Locate the cell with the specified text and output its [x, y] center coordinate. 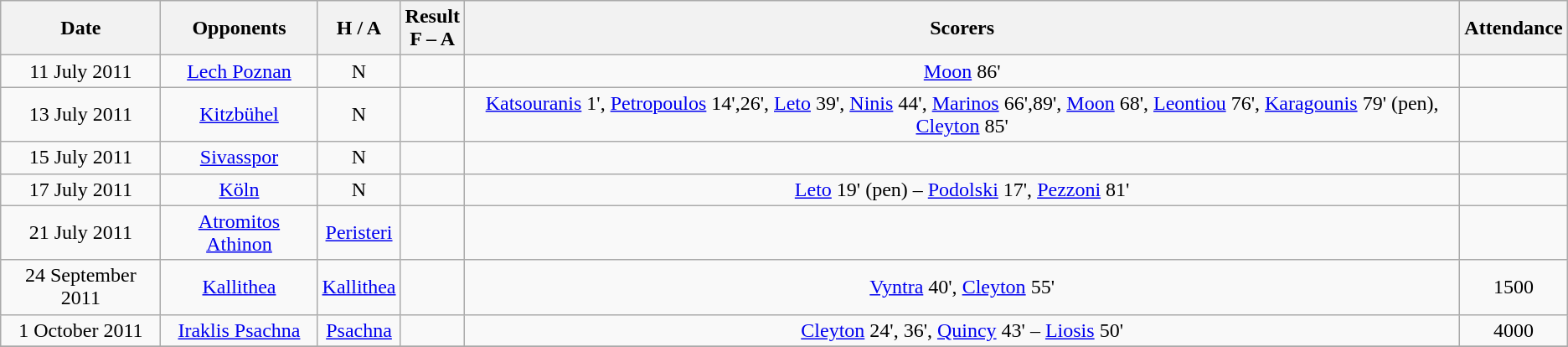
Vyntra 40', Cleyton 55' [962, 287]
17 July 2011 [80, 189]
Attendance [1514, 28]
Psachna [358, 330]
Date [80, 28]
1 October 2011 [80, 330]
Scorers [962, 28]
24 September 2011 [80, 287]
Moon 86' [962, 71]
Kitzbühel [240, 114]
Sivasspor [240, 158]
4000 [1514, 330]
Atromitos Athinon [240, 233]
ResultF – A [432, 28]
11 July 2011 [80, 71]
21 July 2011 [80, 233]
Leto 19' (pen) – Podolski 17', Pezzoni 81' [962, 189]
Peristeri [358, 233]
15 July 2011 [80, 158]
Iraklis Psachna [240, 330]
13 July 2011 [80, 114]
H / A [358, 28]
Cleyton 24', 36', Quincy 43' – Liosis 50' [962, 330]
1500 [1514, 287]
Opponents [240, 28]
Katsouranis 1', Petropoulos 14',26', Leto 39', Ninis 44', Marinos 66',89', Moon 68', Leontiou 76', Karagounis 79' (pen), Cleyton 85' [962, 114]
Köln [240, 189]
Lech Poznan [240, 71]
